Search for the cell housing the specified text and yield its [X, Y] center coordinate. 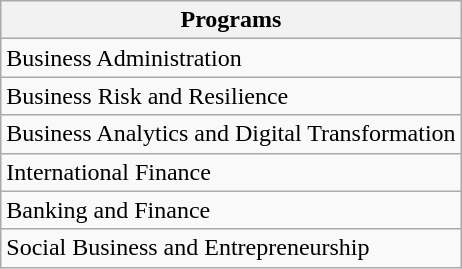
Programs [231, 20]
Social Business and Entrepreneurship [231, 248]
International Finance [231, 172]
Business Analytics and Digital Transformation [231, 134]
Business Administration [231, 58]
Banking and Finance [231, 210]
Business Risk and Resilience [231, 96]
